Pinpoint the cell where the given text exists, returning its [x, y] midpoint coordinate. 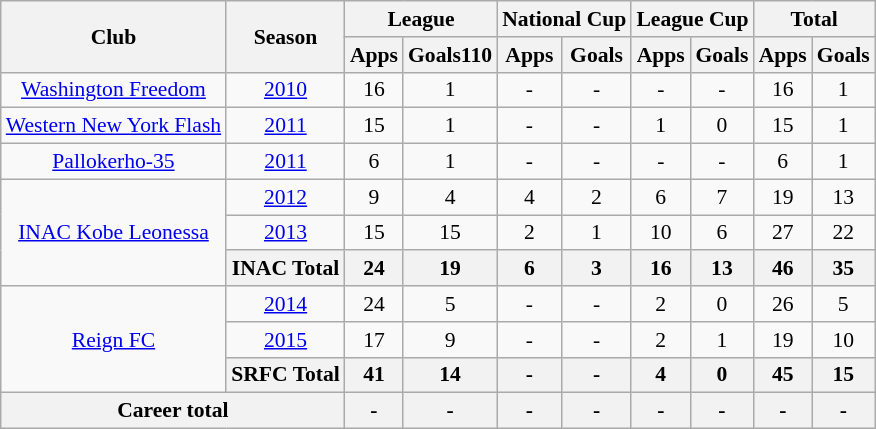
22 [844, 233]
2013 [286, 233]
35 [844, 269]
National Cup [564, 19]
2015 [286, 340]
INAC Kobe Leonessa [114, 232]
INAC Total [286, 269]
Washington Freedom [114, 90]
Western New York Flash [114, 126]
Pallokerho-35 [114, 162]
14 [450, 375]
SRFC Total [286, 375]
41 [374, 375]
27 [783, 233]
2012 [286, 197]
2014 [286, 304]
3 [597, 269]
7 [722, 197]
League [421, 19]
46 [783, 269]
17 [374, 340]
Club [114, 36]
Goals110 [450, 55]
26 [783, 304]
Reign FC [114, 340]
2010 [286, 90]
Career total [173, 411]
45 [783, 375]
Season [286, 36]
Total [814, 19]
League Cup [692, 19]
